Output the (x, y) coordinate of the center of the cell containing the given text.  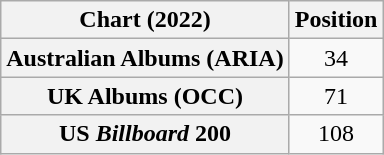
Chart (2022) (145, 20)
71 (336, 96)
Position (336, 20)
US Billboard 200 (145, 134)
108 (336, 134)
UK Albums (OCC) (145, 96)
Australian Albums (ARIA) (145, 58)
34 (336, 58)
